Locate the cell with the specified text and output its [X, Y] center coordinate. 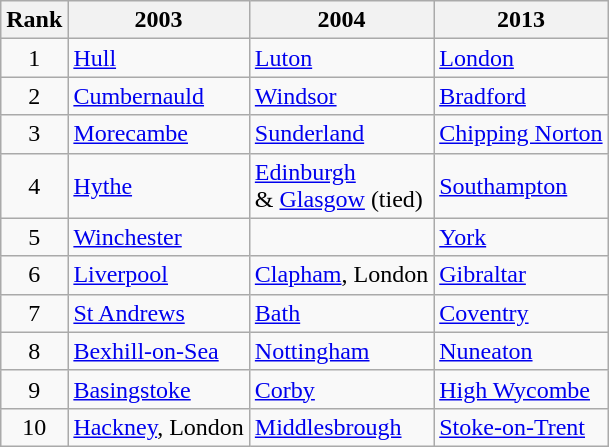
Cumbernauld [158, 96]
Gibraltar [521, 275]
2004 [341, 20]
1 [34, 58]
Hythe [158, 186]
8 [34, 351]
Edinburgh & Glasgow (tied) [341, 186]
2003 [158, 20]
London [521, 58]
Basingstoke [158, 389]
Stoke-on-Trent [521, 427]
Hackney, London [158, 427]
St Andrews [158, 313]
3 [34, 134]
10 [34, 427]
Bradford [521, 96]
Sunderland [341, 134]
Liverpool [158, 275]
Morecambe [158, 134]
Nuneaton [521, 351]
Bath [341, 313]
Bexhill-on-Sea [158, 351]
Clapham, London [341, 275]
Corby [341, 389]
2013 [521, 20]
York [521, 237]
Middlesbrough [341, 427]
Windsor [341, 96]
Coventry [521, 313]
Nottingham [341, 351]
7 [34, 313]
High Wycombe [521, 389]
6 [34, 275]
4 [34, 186]
Luton [341, 58]
Southampton [521, 186]
5 [34, 237]
Rank [34, 20]
9 [34, 389]
Winchester [158, 237]
2 [34, 96]
Chipping Norton [521, 134]
Hull [158, 58]
